For the text-containing cell, return its midpoint in [x, y] coordinate format. 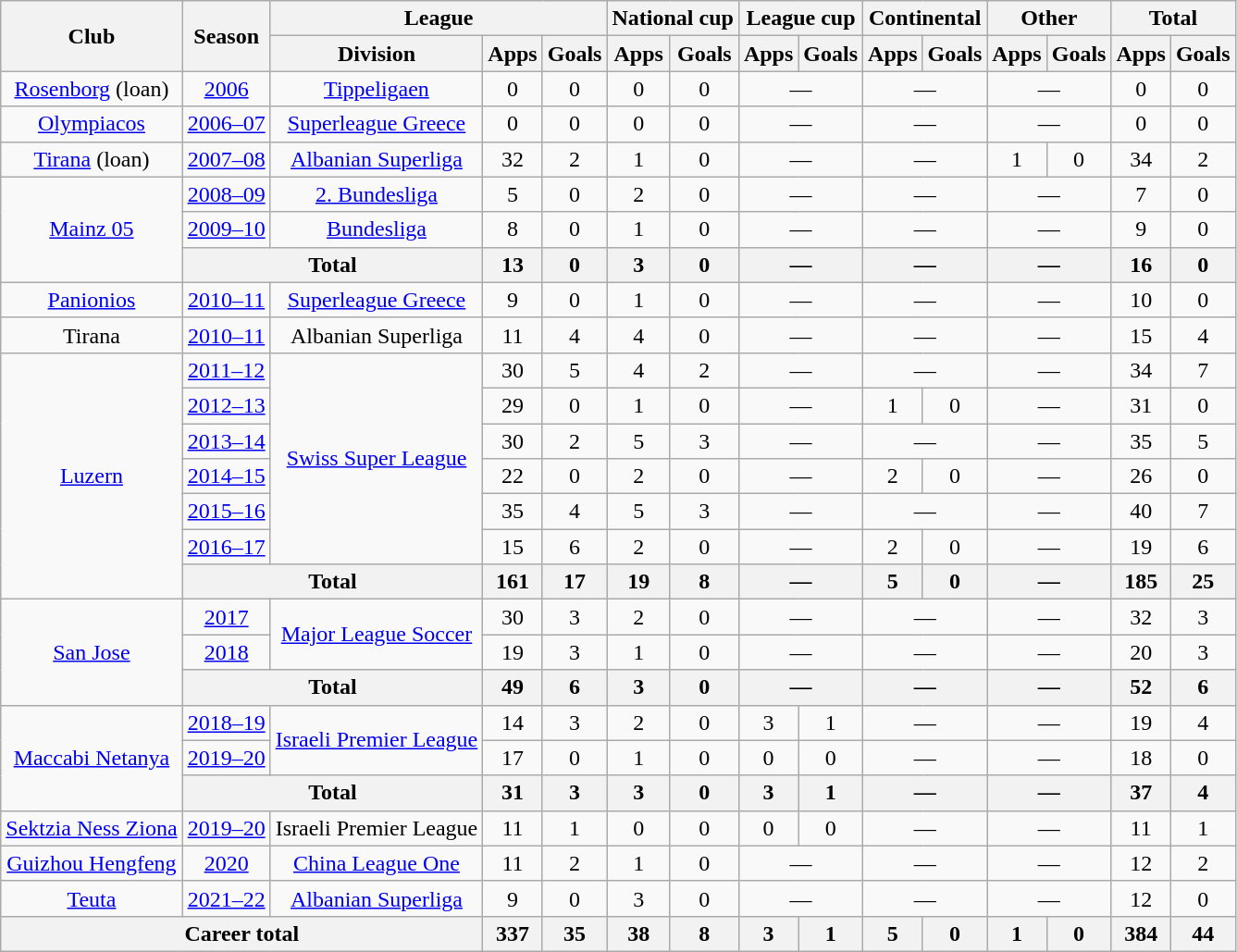
2008–09 [226, 194]
20 [1141, 652]
Tirana (loan) [92, 159]
Division [377, 54]
2009–10 [226, 229]
337 [513, 933]
2018–19 [226, 723]
2021–22 [226, 898]
Bundesliga [377, 229]
161 [513, 582]
2011–12 [226, 370]
Olympiacos [92, 124]
Career total [242, 933]
Tirana [92, 335]
2006 [226, 89]
38 [638, 933]
China League One [377, 863]
44 [1203, 933]
Guizhou Hengfeng [92, 863]
2013–14 [226, 441]
13 [513, 265]
Luzern [92, 476]
Continental [925, 19]
Tippeligaen [377, 89]
25 [1203, 582]
2015–16 [226, 512]
14 [513, 723]
National cup [673, 19]
Club [92, 36]
18 [1141, 758]
37 [1141, 793]
Swiss Super League [377, 458]
Mainz 05 [92, 229]
2007–08 [226, 159]
2. Bundesliga [377, 194]
29 [513, 405]
185 [1141, 582]
Other [1049, 19]
2014–15 [226, 476]
2020 [226, 863]
49 [513, 687]
22 [513, 476]
2017 [226, 617]
2018 [226, 652]
Panionios [92, 300]
2012–13 [226, 405]
League cup [800, 19]
Maccabi Netanya [92, 758]
Rosenborg (loan) [92, 89]
San Jose [92, 652]
Major League Soccer [377, 635]
384 [1141, 933]
Season [226, 36]
Sektzia Ness Ziona [92, 828]
10 [1141, 300]
16 [1141, 265]
2016–17 [226, 547]
52 [1141, 687]
League [439, 19]
2006–07 [226, 124]
Teuta [92, 898]
40 [1141, 512]
26 [1141, 476]
